Return [x, y] of the center of cell containing provided text 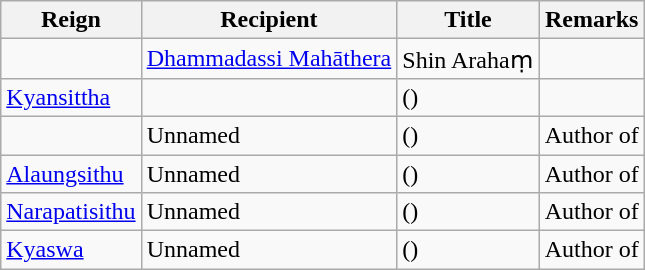
Remarks [592, 20]
Dhammadassi Mahāthera [269, 59]
Kyansittha [71, 97]
Reign [71, 20]
Alaungsithu [71, 173]
Shin Arahaṃ [468, 59]
Kyaswa [71, 250]
Title [468, 20]
Recipient [269, 20]
Narapatisithu [71, 212]
